Capture the cell that displays the provided text and extract its [x, y] central coordinate. 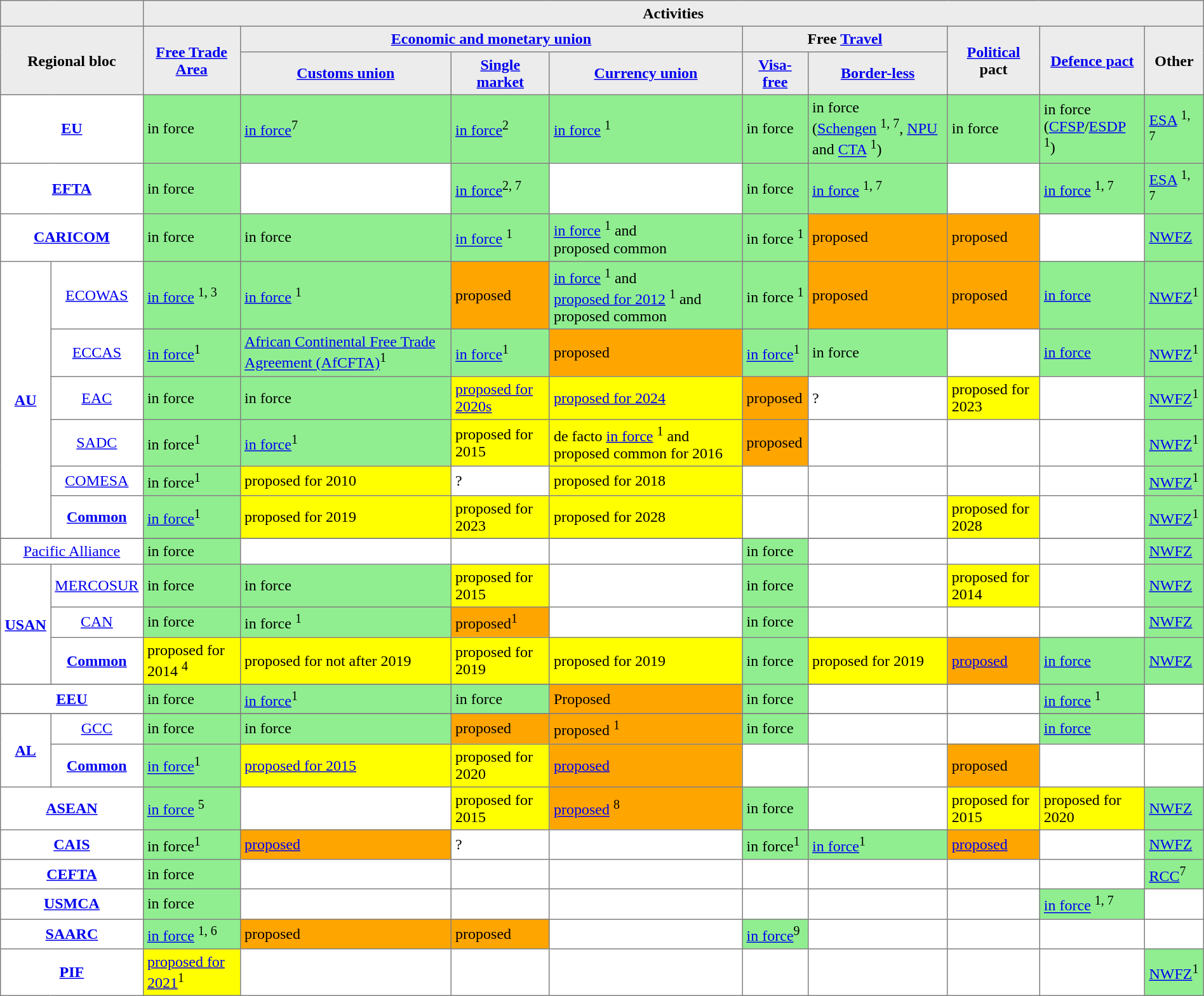
in force9 [775, 934]
Other [1175, 60]
CAN [97, 622]
AU [25, 400]
SADC [97, 442]
Visa-free [775, 74]
USMCA [72, 904]
Regional bloc [72, 60]
proposed 8 [646, 808]
SAARC [72, 934]
USAN [25, 624]
proposed 1 [646, 729]
Activities [673, 13]
in force 5 [192, 808]
proposed for 2018 [646, 481]
Proposed [646, 700]
ECOWAS [97, 295]
Border-less [878, 74]
in force7 [345, 128]
in force 1, 6 [192, 934]
in force2, 7 [500, 189]
Pacific Alliance [72, 552]
COMESA [97, 481]
Economic and monetary union [492, 39]
CARICOM [72, 237]
African Continental Free Trade Agreement (AfCFTA)1 [345, 353]
ASEAN [72, 808]
proposed for not after 2019 [345, 661]
Political pact [993, 60]
de facto in force 1 and proposed common for 2016 [646, 442]
CEFTA [72, 875]
Defence pact [1092, 60]
in force 1 and proposed common [646, 237]
Free Trade Area [192, 60]
proposed for 2014 [993, 586]
EEU [72, 700]
Customs union [345, 74]
in force (Schengen 1, 7, NPU and CTA 1) [878, 128]
in force 1 andproposed for 2012 1 andproposed common [646, 295]
PIF [72, 973]
proposed for 20211 [192, 973]
Currency union [646, 74]
EU [72, 128]
Single market [500, 74]
EFTA [72, 189]
RCC7 [1175, 875]
Free Travel [845, 39]
proposed for 2024 [646, 398]
ECCAS [97, 353]
AL [25, 750]
GCC [97, 729]
proposed for 2020s [500, 398]
MERCOSUR [97, 586]
CAIS [72, 844]
in force (CFSP/ESDP 1) [1092, 128]
proposed for 2014 4 [192, 661]
EAC [97, 398]
proposed for 2010 [345, 481]
in force2 [500, 128]
in force 1, 3 [192, 295]
proposed1 [500, 622]
